Return the [X, Y] coordinate for the center point of the cell that contains the specified text.  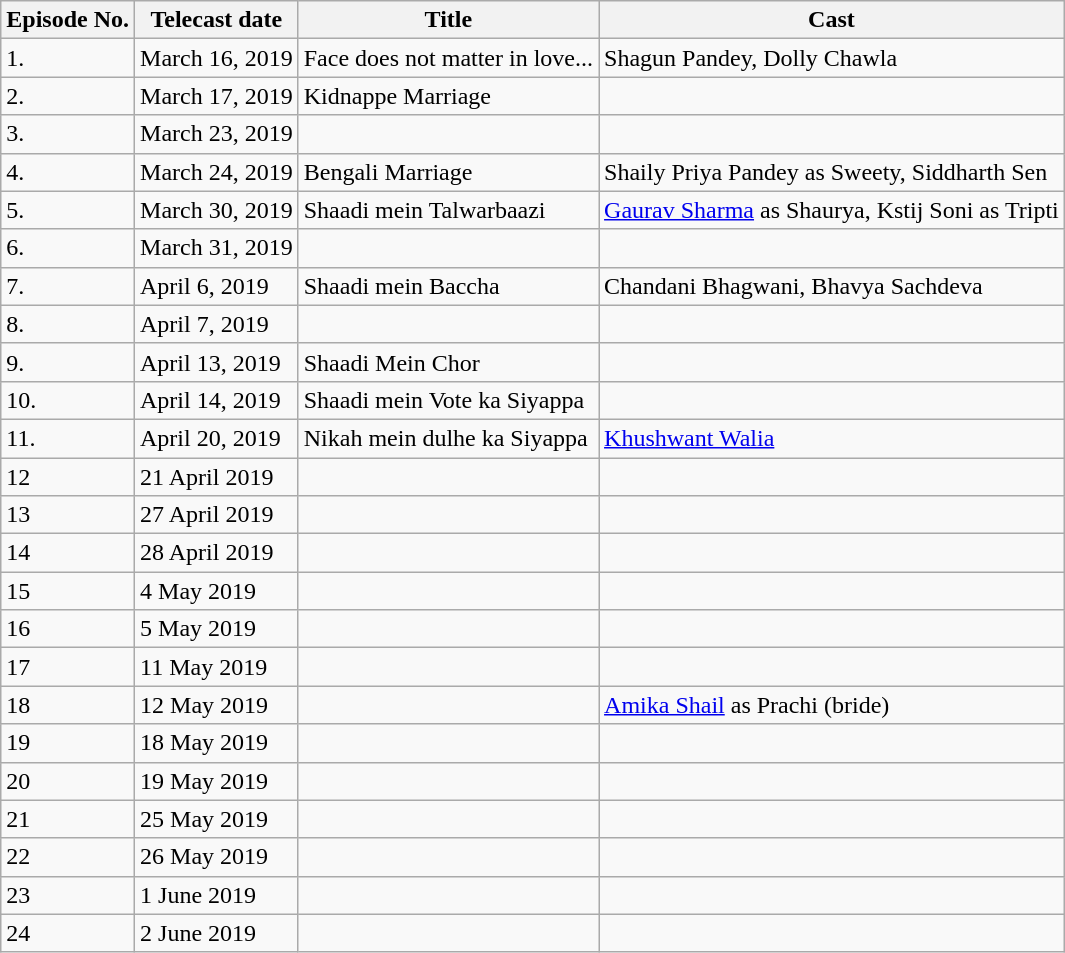
25 May 2019 [217, 819]
Telecast date [217, 20]
18 [68, 705]
6. [68, 248]
22 [68, 857]
24 [68, 933]
13 [68, 515]
4 May 2019 [217, 591]
7. [68, 286]
18 May 2019 [217, 743]
1 June 2019 [217, 895]
21 April 2019 [217, 477]
12 May 2019 [217, 705]
Shaadi mein Vote ka Siyappa [448, 400]
11 May 2019 [217, 667]
5. [68, 210]
April 7, 2019 [217, 324]
2 June 2019 [217, 933]
23 [68, 895]
20 [68, 781]
8. [68, 324]
2. [68, 96]
21 [68, 819]
Gaurav Sharma as Shaurya, Kstij Soni as Tripti [832, 210]
Episode No. [68, 20]
1. [68, 58]
Cast [832, 20]
19 May 2019 [217, 781]
4. [68, 172]
March 24, 2019 [217, 172]
Face does not matter in love... [448, 58]
Shaadi Mein Chor [448, 362]
Shaadi mein Baccha [448, 286]
Title [448, 20]
April 6, 2019 [217, 286]
March 30, 2019 [217, 210]
15 [68, 591]
Bengali Marriage [448, 172]
March 31, 2019 [217, 248]
Shagun Pandey, Dolly Chawla [832, 58]
Khushwant Walia [832, 438]
April 13, 2019 [217, 362]
Kidnappe Marriage [448, 96]
28 April 2019 [217, 553]
27 April 2019 [217, 515]
April 20, 2019 [217, 438]
Shaily Priya Pandey as Sweety, Siddharth Sen [832, 172]
3. [68, 134]
17 [68, 667]
26 May 2019 [217, 857]
9. [68, 362]
Nikah mein dulhe ka Siyappa [448, 438]
March 16, 2019 [217, 58]
14 [68, 553]
Shaadi mein Talwarbaazi [448, 210]
March 17, 2019 [217, 96]
5 May 2019 [217, 629]
12 [68, 477]
19 [68, 743]
March 23, 2019 [217, 134]
Chandani Bhagwani, Bhavya Sachdeva [832, 286]
Amika Shail as Prachi (bride) [832, 705]
11. [68, 438]
10. [68, 400]
16 [68, 629]
April 14, 2019 [217, 400]
